Pinpoint the cell where the given text exists, returning its [X, Y] midpoint coordinate. 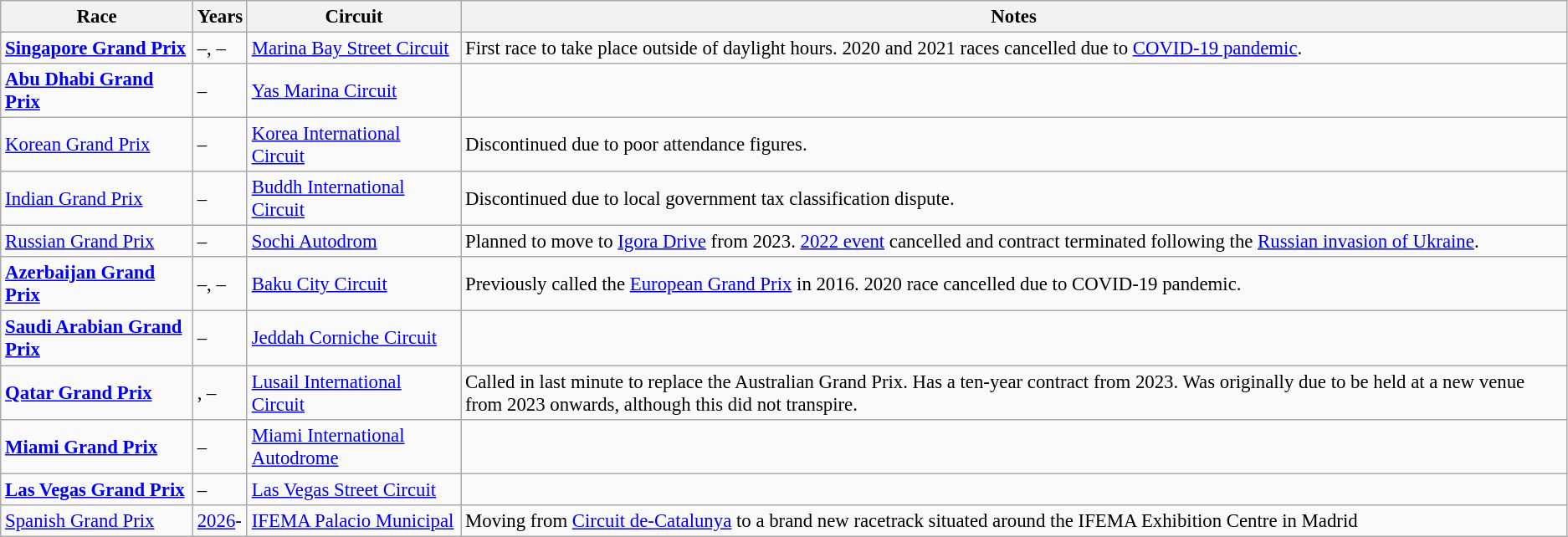
Marina Bay Street Circuit [353, 49]
Singapore Grand Prix [97, 49]
Russian Grand Prix [97, 242]
First race to take place outside of daylight hours. 2020 and 2021 races cancelled due to COVID-19 pandemic. [1014, 49]
Yas Marina Circuit [353, 90]
IFEMA Palacio Municipal [353, 520]
Lusail International Circuit [353, 393]
Las Vegas Street Circuit [353, 489]
Azerbaijan Grand Prix [97, 284]
Miami International Autodrome [353, 447]
Jeddah Corniche Circuit [353, 338]
Korean Grand Prix [97, 146]
Years [219, 17]
Indian Grand Prix [97, 199]
Korea International Circuit [353, 146]
Miami Grand Prix [97, 447]
Notes [1014, 17]
, – [219, 393]
Moving from Circuit de-Catalunya to a brand new racetrack situated around the IFEMA Exhibition Centre in Madrid [1014, 520]
Discontinued due to poor attendance figures. [1014, 146]
Baku City Circuit [353, 284]
Sochi Autodrom [353, 242]
2026- [219, 520]
Las Vegas Grand Prix [97, 489]
Planned to move to Igora Drive from 2023. 2022 event cancelled and contract terminated following the Russian invasion of Ukraine. [1014, 242]
Spanish Grand Prix [97, 520]
Abu Dhabi Grand Prix [97, 90]
Race [97, 17]
Qatar Grand Prix [97, 393]
Previously called the European Grand Prix in 2016. 2020 race cancelled due to COVID-19 pandemic. [1014, 284]
Circuit [353, 17]
Buddh International Circuit [353, 199]
Saudi Arabian Grand Prix [97, 338]
Discontinued due to local government tax classification dispute. [1014, 199]
